Provide the (x, y) coordinate of the cell's center where the given text is located.  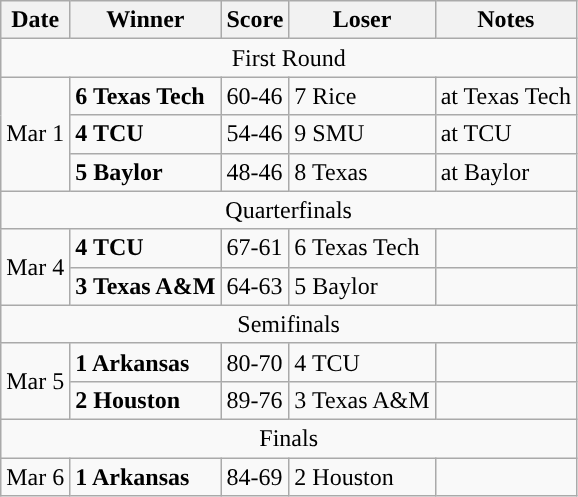
at Texas Tech (506, 96)
Mar 5 (36, 381)
First Round (289, 58)
9 SMU (362, 134)
at Baylor (506, 172)
60-46 (255, 96)
89-76 (255, 400)
Finals (289, 438)
at TCU (506, 134)
Mar 6 (36, 477)
Notes (506, 20)
Semifinals (289, 324)
Mar 1 (36, 134)
8 Texas (362, 172)
Loser (362, 20)
Date (36, 20)
84-69 (255, 477)
48-46 (255, 172)
67-61 (255, 248)
Winner (146, 20)
54-46 (255, 134)
64-63 (255, 286)
Quarterfinals (289, 210)
7 Rice (362, 96)
80-70 (255, 362)
Score (255, 20)
Mar 4 (36, 267)
